Return the [x, y] coordinate for the center point of the cell that contains the specified text.  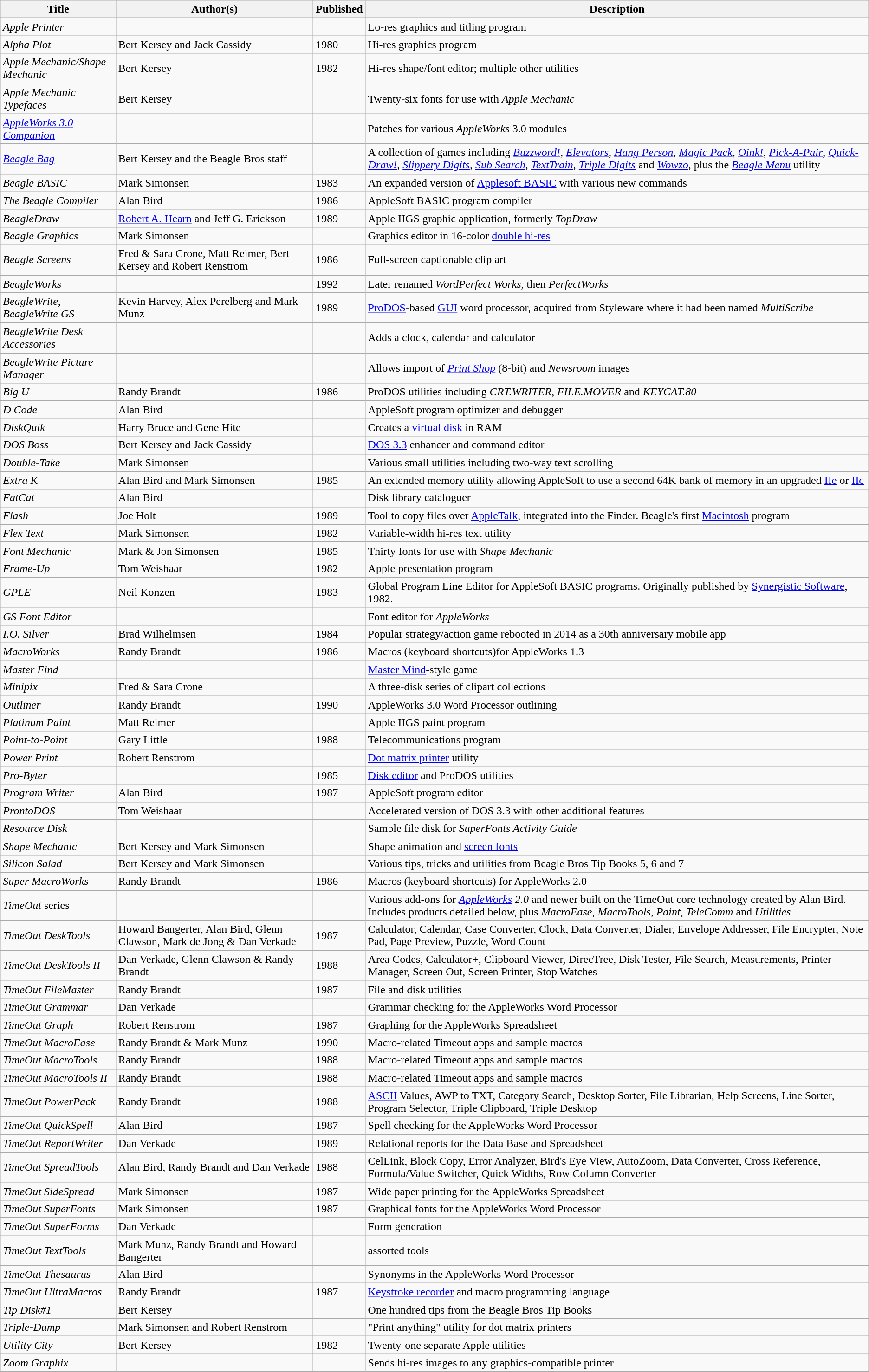
ProntoDOS [58, 811]
Author(s) [214, 9]
Beagle Graphics [58, 236]
Calculator, Calendar, Case Converter, Clock, Data Converter, Dialer, Envelope Addresser, File Encrypter, Note Pad, Page Preview, Puzzle, Word Count [617, 935]
Double-Take [58, 463]
Bert Kersey and the Beagle Bros staff [214, 159]
Sample file disk for SuperFonts Activity Guide [617, 828]
Accelerated version of DOS 3.3 with other additional features [617, 811]
TimeOut Thesaurus [58, 1275]
Platinum Paint [58, 722]
Utility City [58, 1345]
Various tips, tricks and utilities from Beagle Bros Tip Books 5, 6 and 7 [617, 863]
Big U [58, 392]
Description [617, 9]
TimeOut SuperFonts [58, 1209]
Font editor for AppleWorks [617, 617]
TimeOut TextTools [58, 1250]
Brad Wilhelmsen [214, 634]
BeagleWrite Picture Manager [58, 368]
DOS Boss [58, 445]
assorted tools [617, 1250]
Apple presentation program [617, 568]
1992 [339, 283]
Macros (keyboard shortcuts)for AppleWorks 1.3 [617, 652]
Variable-width hi-res text utility [617, 533]
An extended memory utility allowing AppleSoft to use a second 64K bank of memory in an upgraded IIe or IIc [617, 480]
Graphics editor in 16-color double hi-res [617, 236]
DiskQuik [58, 427]
TimeOut SuperForms [58, 1226]
AppleSoft program editor [617, 793]
Graphing for the AppleWorks Spreadsheet [617, 1025]
Mark & Jon Simonsen [214, 551]
Beagle BASIC [58, 183]
Alan Bird and Mark Simonsen [214, 480]
DOS 3.3 enhancer and command editor [617, 445]
TimeOut UltraMacros [58, 1292]
Master Find [58, 670]
TimeOut Graph [58, 1025]
Tool to copy files over AppleTalk, integrated into the Finder. Beagle's first Macintosh program [617, 515]
File and disk utilities [617, 990]
TimeOut DeskTools [58, 935]
Adds a clock, calendar and calculator [617, 338]
GS Font Editor [58, 617]
Disk library cataloguer [617, 498]
TimeOut DeskTools II [58, 966]
Beagle Bag [58, 159]
Dot matrix printer utility [617, 758]
A three-disk series of clipart collections [617, 687]
Silicon Salad [58, 863]
Lo-res graphics and titling program [617, 27]
Shape animation and screen fonts [617, 846]
Beagle Screens [58, 260]
TimeOut MacroEase [58, 1043]
BeagleWrite, BeagleWrite GS [58, 308]
TimeOut series [58, 905]
Program Writer [58, 793]
Apple Mechanic Typefaces [58, 98]
Keystroke recorder and macro programming language [617, 1292]
Howard Bangerter, Alan Bird, Glenn Clawson, Mark de Jong & Dan Verkade [214, 935]
Frame-Up [58, 568]
TimeOut Grammar [58, 1007]
1984 [339, 634]
TimeOut ReportWriter [58, 1143]
Published [339, 9]
TimeOut FileMaster [58, 990]
TimeOut MacroTools II [58, 1078]
Twenty-six fonts for use with Apple Mechanic [617, 98]
Fred & Sara Crone, Matt Reimer, Bert Kersey and Robert Renstrom [214, 260]
Harry Bruce and Gene Hite [214, 427]
Flash [58, 515]
Telecommunications program [617, 740]
Alan Bird, Randy Brandt and Dan Verkade [214, 1167]
Spell checking for the AppleWorks Word Processor [617, 1126]
Fred & Sara Crone [214, 687]
Outliner [58, 705]
Full-screen captionable clip art [617, 260]
An expanded version of Applesoft BASIC with various new commands [617, 183]
Pro-Byter [58, 775]
Grammar checking for the AppleWorks Word Processor [617, 1007]
Flex Text [58, 533]
Joe Holt [214, 515]
Later renamed WordPerfect Works, then PerfectWorks [617, 283]
1980 [339, 45]
Triple-Dump [58, 1327]
Point-to-Point [58, 740]
One hundred tips from the Beagle Bros Tip Books [617, 1310]
TimeOut SpreadTools [58, 1167]
MacroWorks [58, 652]
Title [58, 9]
Macros (keyboard shortcuts) for AppleWorks 2.0 [617, 881]
GPLE [58, 592]
BeagleWrite Desk Accessories [58, 338]
I.O. Silver [58, 634]
Synonyms in the AppleWorks Word Processor [617, 1275]
Gary Little [214, 740]
ProDOS-based GUI word processor, acquired from Styleware where it had been named MultiScribe [617, 308]
Font Mechanic [58, 551]
Zoom Graphix [58, 1363]
Form generation [617, 1226]
Popular strategy/action game rebooted in 2014 as a 30th anniversary mobile app [617, 634]
Patches for various AppleWorks 3.0 modules [617, 129]
Matt Reimer [214, 722]
Twenty-one separate Apple utilities [617, 1345]
Apple IIGS paint program [617, 722]
ProDOS utilities including CRT.WRITER, FILE.MOVER and KEYCAT.80 [617, 392]
AppleSoft program optimizer and debugger [617, 410]
Neil Konzen [214, 592]
Creates a virtual disk in RAM [617, 427]
Disk editor and ProDOS utilities [617, 775]
Power Print [58, 758]
TimeOut SideSpread [58, 1191]
Apple IIGS graphic application, formerly TopDraw [617, 218]
Sends hi-res images to any graphics-compatible printer [617, 1363]
Extra K [58, 480]
TimeOut PowerPack [58, 1101]
Hi-res graphics program [617, 45]
Relational reports for the Data Base and Spreadsheet [617, 1143]
D Code [58, 410]
Master Mind-style game [617, 670]
Robert A. Hearn and Jeff G. Erickson [214, 218]
The Beagle Compiler [58, 200]
Apple Printer [58, 27]
Tip Disk#1 [58, 1310]
Alpha Plot [58, 45]
"Print anything" utility for dot matrix printers [617, 1327]
Apple Mechanic/Shape Mechanic [58, 69]
Allows import of Print Shop (8-bit) and Newsroom images [617, 368]
Dan Verkade, Glenn Clawson & Randy Brandt [214, 966]
Shape Mechanic [58, 846]
Wide paper printing for the AppleWorks Spreadsheet [617, 1191]
Resource Disk [58, 828]
Mark Munz, Randy Brandt and Howard Bangerter [214, 1250]
AppleWorks 3.0 Companion [58, 129]
Super MacroWorks [58, 881]
Hi-res shape/font editor; multiple other utilities [617, 69]
Randy Brandt & Mark Munz [214, 1043]
BeagleWorks [58, 283]
Kevin Harvey, Alex Perelberg and Mark Munz [214, 308]
Graphical fonts for the AppleWorks Word Processor [617, 1209]
TimeOut QuickSpell [58, 1126]
Global Program Line Editor for AppleSoft BASIC programs. Originally published by Synergistic Software, 1982. [617, 592]
Various small utilities including two-way text scrolling [617, 463]
FatCat [58, 498]
Minipix [58, 687]
BeagleDraw [58, 218]
TimeOut MacroTools [58, 1060]
Mark Simonsen and Robert Renstrom [214, 1327]
AppleWorks 3.0 Word Processor outlining [617, 705]
AppleSoft BASIC program compiler [617, 200]
Thirty fonts for use with Shape Mechanic [617, 551]
